Pinpoint the cell where the given text exists, returning its [x, y] midpoint coordinate. 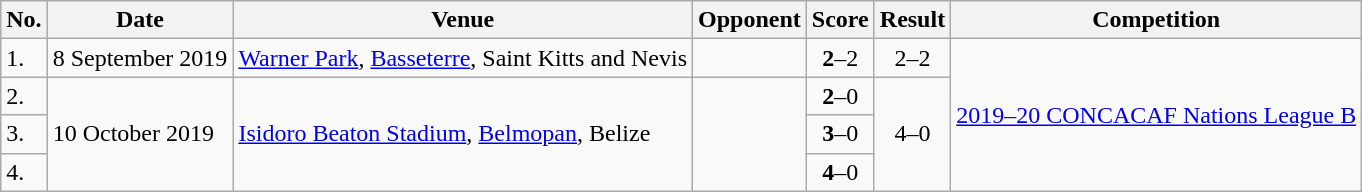
Result [912, 20]
2019–20 CONCACAF Nations League B [1156, 115]
2–0 [840, 96]
Isidoro Beaton Stadium, Belmopan, Belize [463, 134]
8 September 2019 [140, 58]
Venue [463, 20]
Opponent [750, 20]
4. [24, 172]
Warner Park, Basseterre, Saint Kitts and Nevis [463, 58]
Score [840, 20]
2. [24, 96]
3–0 [840, 134]
Date [140, 20]
10 October 2019 [140, 134]
1. [24, 58]
No. [24, 20]
Competition [1156, 20]
3. [24, 134]
